Find where the given text appears and provide that cell's center as [x, y] coordinate. 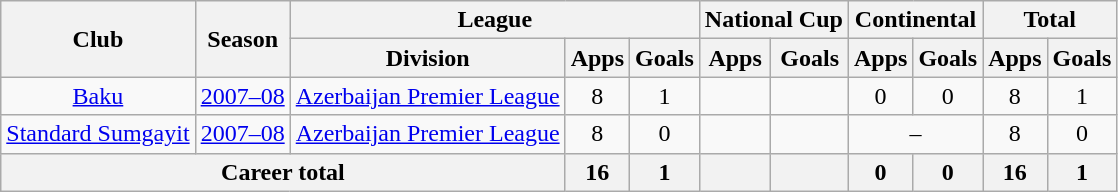
– [915, 134]
Continental [915, 20]
Club [98, 39]
Standard Sumgayit [98, 134]
Season [242, 39]
League [494, 20]
National Cup [774, 20]
Total [1050, 20]
Career total [283, 172]
Division [428, 58]
Baku [98, 96]
